Capture the cell that displays the provided text and extract its (x, y) central coordinate. 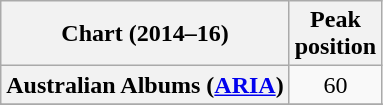
Peakposition (335, 34)
Australian Albums (ARIA) (145, 85)
Chart (2014–16) (145, 34)
60 (335, 85)
